Extract the (x, y) coordinate from the center of the cell holding the provided text.  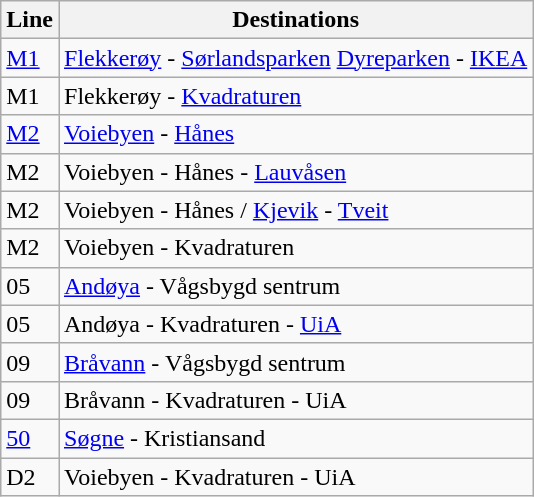
Flekkerøy - Sørlandsparken Dyreparken - IKEA (295, 58)
Voiebyen - Kvadraturen (295, 248)
Andøya - Vågsbygd sentrum (295, 286)
Andøya - Kvadraturen - UiA (295, 324)
Destinations (295, 20)
Voiebyen - Hånes - Lauvåsen (295, 172)
D2 (30, 477)
Voiebyen - Kvadraturen - UiA (295, 477)
Flekkerøy - Kvadraturen (295, 96)
Voiebyen - Hånes (295, 134)
Bråvann - Kvadraturen - UiA (295, 400)
Line (30, 20)
Bråvann - Vågsbygd sentrum (295, 362)
Voiebyen - Hånes / Kjevik - Tveit (295, 210)
Søgne - Kristiansand (295, 438)
50 (30, 438)
